Determine the (x, y) coordinate at the center of the cell enclosing the given text.  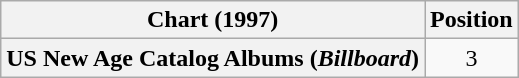
Chart (1997) (213, 20)
3 (471, 58)
Position (471, 20)
US New Age Catalog Albums (Billboard) (213, 58)
